Return the (X, Y) coordinate for the center point of the cell that contains the specified text.  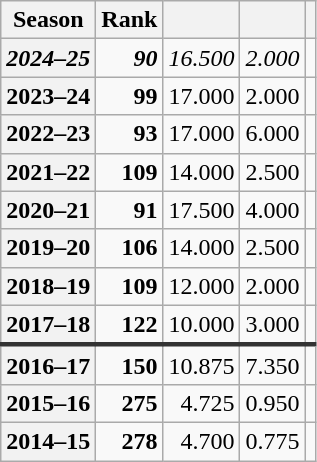
2014–15 (48, 441)
2022–23 (48, 134)
150 (130, 365)
4.700 (202, 441)
2015–16 (48, 403)
2024–25 (48, 58)
3.000 (272, 325)
2020–21 (48, 210)
Season (48, 20)
17.500 (202, 210)
2017–18 (48, 325)
4.725 (202, 403)
2023–24 (48, 96)
2018–19 (48, 286)
4.000 (272, 210)
2021–22 (48, 172)
275 (130, 403)
10.000 (202, 325)
6.000 (272, 134)
10.875 (202, 365)
278 (130, 441)
2019–20 (48, 248)
99 (130, 96)
0.950 (272, 403)
16.500 (202, 58)
91 (130, 210)
122 (130, 325)
2016–17 (48, 365)
106 (130, 248)
7.350 (272, 365)
12.000 (202, 286)
Rank (130, 20)
0.775 (272, 441)
90 (130, 58)
93 (130, 134)
